Pinpoint the cell where the given text exists, returning its (X, Y) midpoint coordinate. 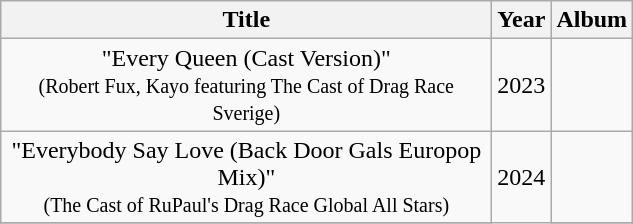
"Everybody Say Love (Back Door Gals Europop Mix)"(The Cast of RuPaul's Drag Race Global All Stars) (246, 177)
Year (522, 20)
Title (246, 20)
2024 (522, 177)
"Every Queen (Cast Version)" (Robert Fux, Kayo featuring The Cast of Drag Race Sverige) (246, 85)
Album (592, 20)
2023 (522, 85)
